Search for the cell housing the specified text and yield its [X, Y] center coordinate. 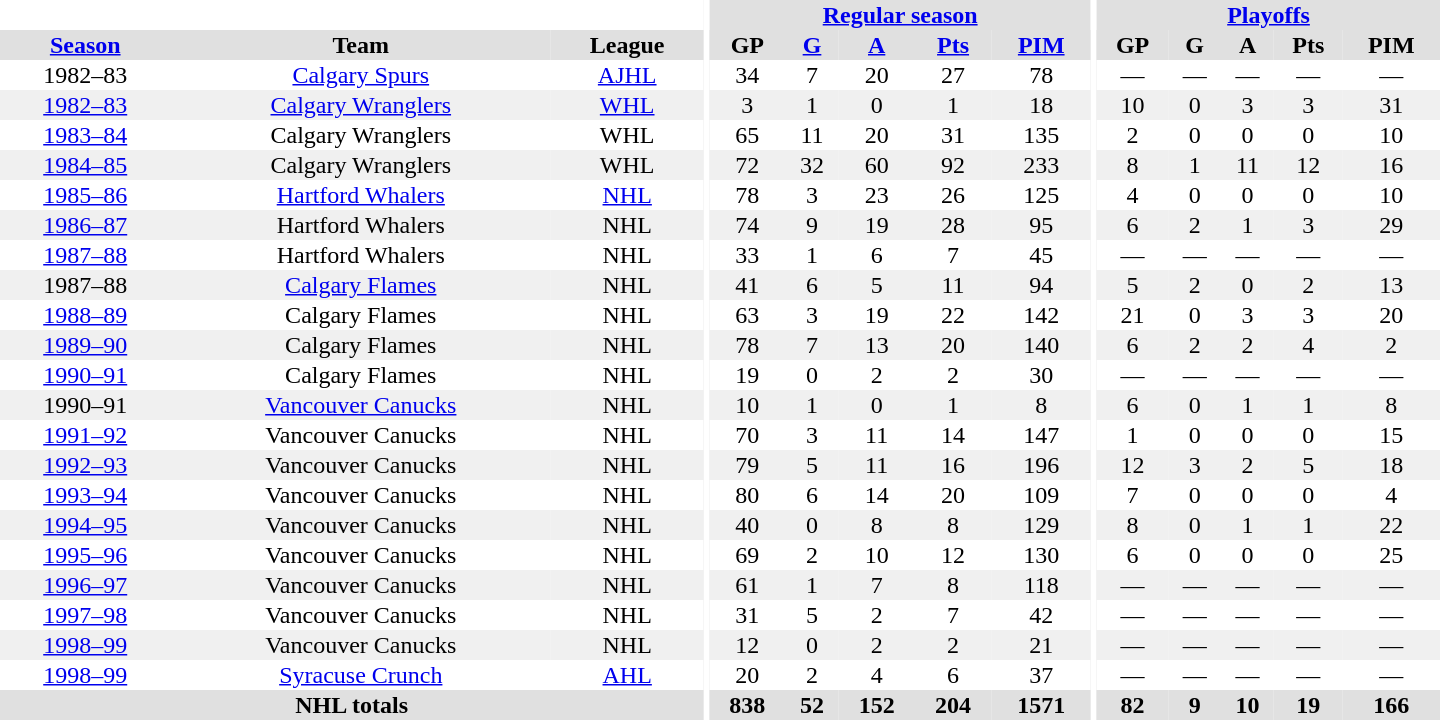
Regular season [900, 15]
838 [747, 705]
Playoffs [1268, 15]
1991–92 [85, 435]
34 [747, 75]
94 [1041, 285]
1996–97 [85, 585]
79 [747, 465]
129 [1041, 525]
1995–96 [85, 555]
60 [876, 165]
28 [953, 225]
25 [1392, 555]
26 [953, 195]
Calgary Spurs [360, 75]
196 [1041, 465]
33 [747, 255]
65 [747, 135]
32 [812, 165]
82 [1132, 705]
1984–85 [85, 165]
Season [85, 45]
15 [1392, 435]
166 [1392, 705]
42 [1041, 615]
41 [747, 285]
52 [812, 705]
1571 [1041, 705]
130 [1041, 555]
80 [747, 495]
95 [1041, 225]
118 [1041, 585]
1989–90 [85, 345]
NHL totals [352, 705]
70 [747, 435]
1992–93 [85, 465]
Syracuse Crunch [360, 675]
1993–94 [85, 495]
23 [876, 195]
74 [747, 225]
92 [953, 165]
152 [876, 705]
1994–95 [85, 525]
League [627, 45]
37 [1041, 675]
109 [1041, 495]
1985–86 [85, 195]
142 [1041, 315]
69 [747, 555]
29 [1392, 225]
140 [1041, 345]
125 [1041, 195]
147 [1041, 435]
233 [1041, 165]
40 [747, 525]
45 [1041, 255]
Team [360, 45]
27 [953, 75]
1988–89 [85, 315]
1986–87 [85, 225]
63 [747, 315]
AHL [627, 675]
1997–98 [85, 615]
61 [747, 585]
1983–84 [85, 135]
30 [1041, 375]
72 [747, 165]
AJHL [627, 75]
204 [953, 705]
135 [1041, 135]
